Detect which cell encompasses the target text, then output its (X, Y) center coordinate. 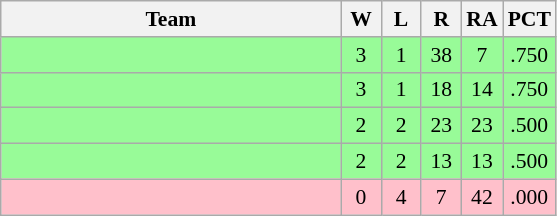
PCT (530, 19)
RA (482, 19)
Team (171, 19)
18 (441, 90)
4 (401, 197)
14 (482, 90)
L (401, 19)
38 (441, 55)
0 (361, 197)
R (441, 19)
42 (482, 197)
W (361, 19)
.000 (530, 197)
